Determine the (x, y) coordinate at the center of the cell enclosing the given text.  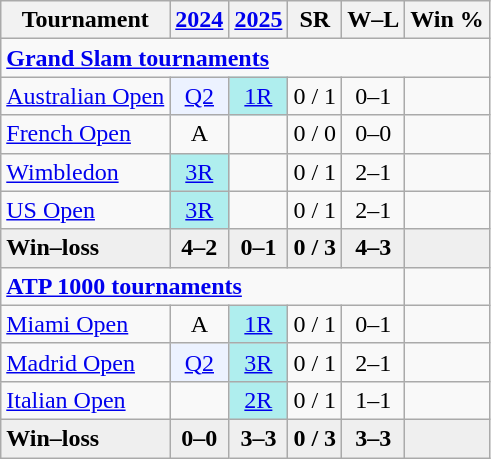
Tournament (86, 20)
0 / 0 (315, 134)
Italian Open (86, 400)
Win % (448, 20)
2024 (200, 20)
4–2 (200, 248)
W–L (374, 20)
ATP 1000 tournaments (203, 286)
French Open (86, 134)
Miami Open (86, 324)
Australian Open (86, 96)
Wimbledon (86, 172)
SR (315, 20)
2R (258, 400)
Madrid Open (86, 362)
2025 (258, 20)
1–1 (374, 400)
Grand Slam tournaments (246, 58)
US Open (86, 210)
4–3 (374, 248)
